Find where the given text appears and provide that cell's center as (x, y) coordinate. 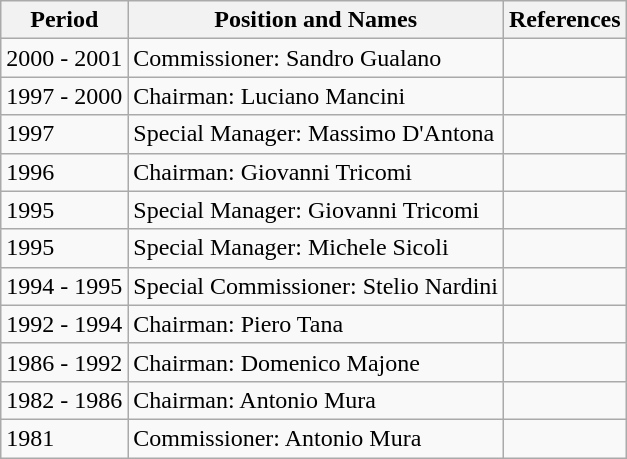
1997 - 2000 (64, 96)
Chairman: Giovanni Tricomi (316, 172)
1981 (64, 438)
Chairman: Piero Tana (316, 324)
Special Commissioner: Stelio Nardini (316, 286)
References (566, 20)
1992 - 1994 (64, 324)
1996 (64, 172)
Position and Names (316, 20)
Special Manager: Michele Sicoli (316, 248)
Special Manager: Giovanni Tricomi (316, 210)
1986 - 1992 (64, 362)
Special Manager: Massimo D'Antona (316, 134)
Commissioner: Antonio Mura (316, 438)
Chairman: Antonio Mura (316, 400)
Period (64, 20)
Commissioner: Sandro Gualano (316, 58)
Chairman: Domenico Majone (316, 362)
Chairman: Luciano Mancini (316, 96)
2000 - 2001 (64, 58)
1997 (64, 134)
1994 - 1995 (64, 286)
1982 - 1986 (64, 400)
